Detect which cell encompasses the target text, then output its (X, Y) center coordinate. 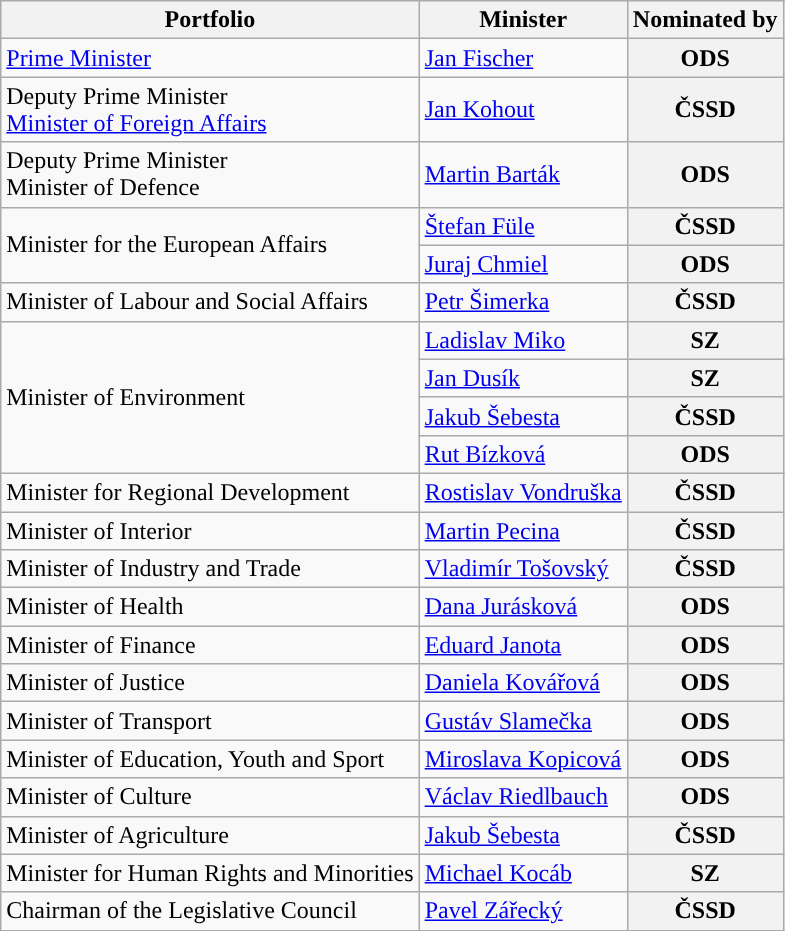
Jan Fischer (523, 58)
Jan Dusík (523, 378)
Martin Pecina (523, 531)
Juraj Chmiel (523, 264)
Minister of Education, Youth and Sport (210, 759)
Michael Kocáb (523, 873)
Petr Šimerka (523, 302)
Minister for Human Rights and Minorities (210, 873)
Minister of Environment (210, 397)
Miroslava Kopicová (523, 759)
Minister of Interior (210, 531)
Rut Bízková (523, 454)
Deputy Prime Minister Minister of Defence (210, 174)
Štefan Füle (523, 226)
Minister of Culture (210, 797)
Vladimír Tošovský (523, 569)
Portfolio (210, 20)
Minister of Justice (210, 683)
Eduard Janota (523, 645)
Prime Minister (210, 58)
Minister of Industry and Trade (210, 569)
Minister of Transport (210, 721)
Deputy Prime Minister Minister of Foreign Affairs (210, 110)
Gustáv Slamečka (523, 721)
Minister for the European Affairs (210, 245)
Minister of Labour and Social Affairs (210, 302)
Václav Riedlbauch (523, 797)
Minister of Finance (210, 645)
Minister of Agriculture (210, 835)
Minister for Regional Development (210, 492)
Daniela Kovářová (523, 683)
Chairman of the Legislative Council (210, 911)
Minister of Health (210, 607)
Martin Barták (523, 174)
Pavel Zářecký (523, 911)
Nominated by (705, 20)
Ladislav Miko (523, 340)
Rostislav Vondruška (523, 492)
Dana Jurásková (523, 607)
Jan Kohout (523, 110)
Minister (523, 20)
